Search for the cell housing the specified text and yield its [X, Y] center coordinate. 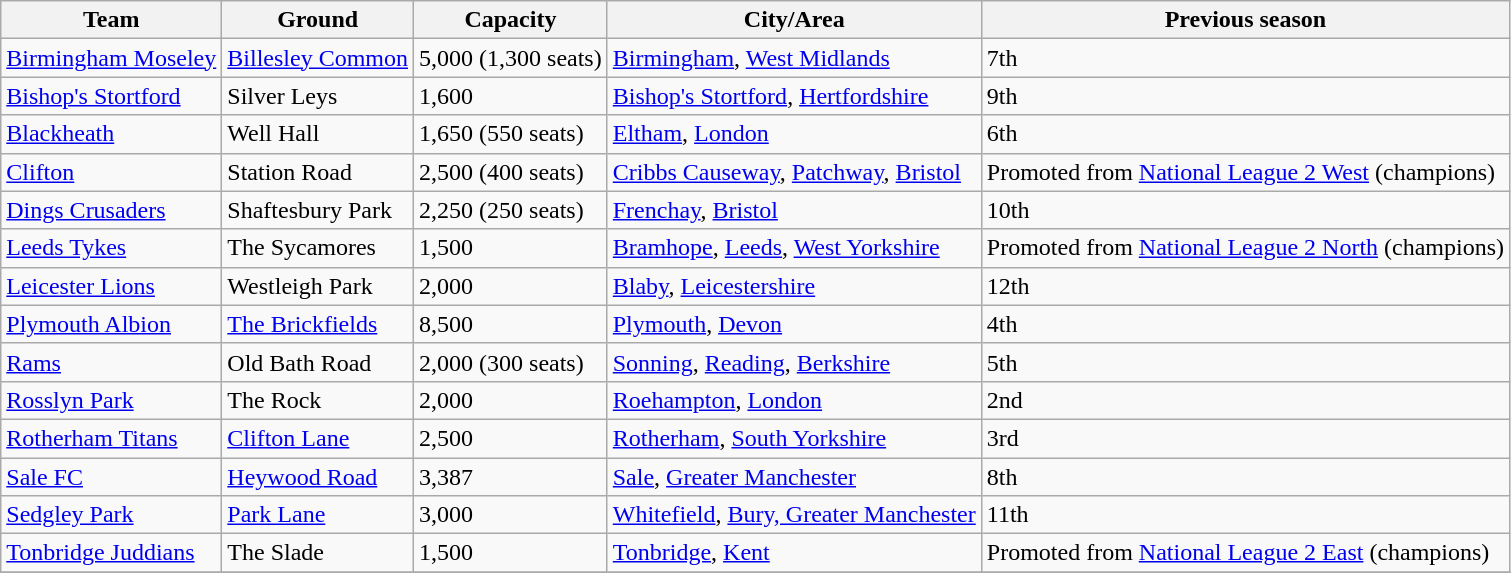
2,250 (250 seats) [511, 210]
Birmingham, West Midlands [794, 58]
Frenchay, Bristol [794, 210]
11th [1245, 515]
Blaby, Leicestershire [794, 286]
The Brickfields [318, 324]
Silver Leys [318, 96]
9th [1245, 96]
Sale, Greater Manchester [794, 477]
12th [1245, 286]
Sonning, Reading, Berkshire [794, 362]
5,000 (1,300 seats) [511, 58]
6th [1245, 134]
Plymouth Albion [112, 324]
Park Lane [318, 515]
Heywood Road [318, 477]
Rams [112, 362]
Tonbridge Juddians [112, 553]
5th [1245, 362]
Team [112, 20]
Billesley Common [318, 58]
1,600 [511, 96]
Rosslyn Park [112, 400]
3,387 [511, 477]
Cribbs Causeway, Patchway, Bristol [794, 172]
Eltham, London [794, 134]
Bramhope, Leeds, West Yorkshire [794, 248]
7th [1245, 58]
2,000 (300 seats) [511, 362]
2nd [1245, 400]
Tonbridge, Kent [794, 553]
Rotherham Titans [112, 438]
Capacity [511, 20]
2,500 [511, 438]
Leeds Tykes [112, 248]
Bishop's Stortford [112, 96]
2,500 (400 seats) [511, 172]
Roehampton, London [794, 400]
Sedgley Park [112, 515]
8th [1245, 477]
Clifton Lane [318, 438]
Shaftesbury Park [318, 210]
Blackheath [112, 134]
Birmingham Moseley [112, 58]
Leicester Lions [112, 286]
Promoted from National League 2 North (champions) [1245, 248]
3rd [1245, 438]
Old Bath Road [318, 362]
Previous season [1245, 20]
4th [1245, 324]
3,000 [511, 515]
Rotherham, South Yorkshire [794, 438]
The Slade [318, 553]
Ground [318, 20]
Westleigh Park [318, 286]
Plymouth, Devon [794, 324]
1,650 (550 seats) [511, 134]
Promoted from National League 2 East (champions) [1245, 553]
Clifton [112, 172]
The Sycamores [318, 248]
Whitefield, Bury, Greater Manchester [794, 515]
10th [1245, 210]
8,500 [511, 324]
The Rock [318, 400]
Dings Crusaders [112, 210]
Bishop's Stortford, Hertfordshire [794, 96]
Well Hall [318, 134]
Promoted from National League 2 West (champions) [1245, 172]
City/Area [794, 20]
Sale FC [112, 477]
Station Road [318, 172]
